Capture the cell that displays the provided text and extract its (x, y) central coordinate. 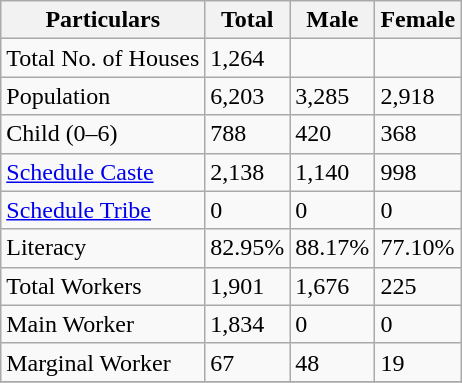
225 (418, 286)
1,834 (248, 324)
Schedule Caste (103, 172)
1,901 (248, 286)
Particulars (103, 20)
Female (418, 20)
Child (0–6) (103, 134)
788 (248, 134)
2,138 (248, 172)
2,918 (418, 96)
Total No. of Houses (103, 58)
Schedule Tribe (103, 210)
1,676 (332, 286)
Population (103, 96)
1,264 (248, 58)
77.10% (418, 248)
Marginal Worker (103, 362)
82.95% (248, 248)
6,203 (248, 96)
88.17% (332, 248)
1,140 (332, 172)
998 (418, 172)
Main Worker (103, 324)
3,285 (332, 96)
48 (332, 362)
Total Workers (103, 286)
420 (332, 134)
Male (332, 20)
19 (418, 362)
Total (248, 20)
368 (418, 134)
Literacy (103, 248)
67 (248, 362)
